Scan for the cell matching the given text and deliver its (X, Y) coordinate at center. 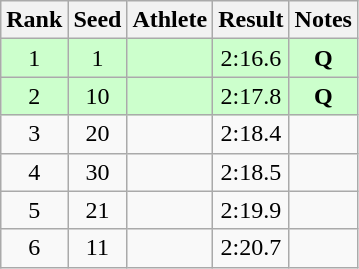
Notes (323, 20)
21 (98, 210)
Result (251, 20)
2:17.8 (251, 96)
2 (34, 96)
4 (34, 172)
2:16.6 (251, 58)
2:18.4 (251, 134)
Seed (98, 20)
6 (34, 248)
3 (34, 134)
2:20.7 (251, 248)
30 (98, 172)
Rank (34, 20)
2:18.5 (251, 172)
20 (98, 134)
11 (98, 248)
Athlete (170, 20)
10 (98, 96)
5 (34, 210)
2:19.9 (251, 210)
